Provide the (x, y) coordinate of the cell's center where the given text is located.  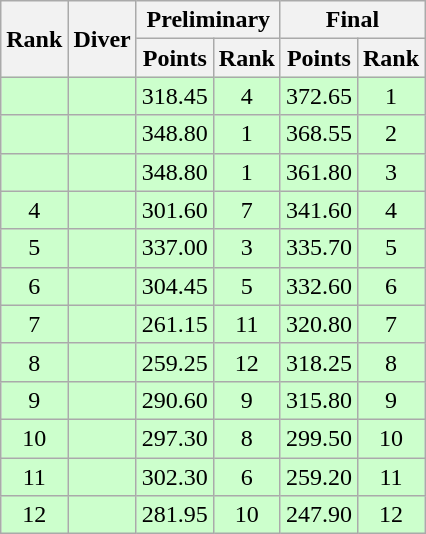
297.30 (174, 438)
372.65 (318, 96)
302.30 (174, 477)
Final (352, 20)
281.95 (174, 515)
332.60 (318, 286)
318.45 (174, 96)
337.00 (174, 248)
Preliminary (208, 20)
361.80 (318, 172)
315.80 (318, 400)
368.55 (318, 134)
259.20 (318, 477)
301.60 (174, 210)
320.80 (318, 324)
290.60 (174, 400)
304.45 (174, 286)
341.60 (318, 210)
335.70 (318, 248)
261.15 (174, 324)
259.25 (174, 362)
318.25 (318, 362)
Diver (102, 39)
247.90 (318, 515)
2 (390, 134)
299.50 (318, 438)
